Return [x, y] of the center of cell containing provided text 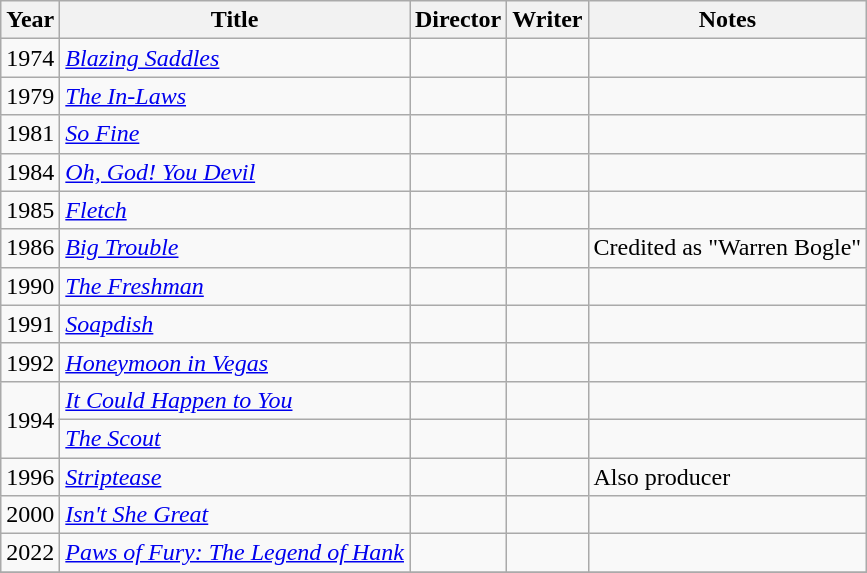
Oh, God! You Devil [235, 172]
Credited as "Warren Bogle" [728, 248]
1984 [30, 172]
Title [235, 20]
The Scout [235, 438]
Year [30, 20]
The Freshman [235, 286]
Writer [548, 20]
The In-Laws [235, 96]
1990 [30, 286]
Paws of Fury: The Legend of Hank [235, 553]
Big Trouble [235, 248]
2022 [30, 553]
1994 [30, 419]
So Fine [235, 134]
1979 [30, 96]
Director [458, 20]
1991 [30, 324]
It Could Happen to You [235, 400]
2000 [30, 515]
1986 [30, 248]
Soapdish [235, 324]
1981 [30, 134]
Honeymoon in Vegas [235, 362]
Notes [728, 20]
Fletch [235, 210]
1996 [30, 477]
Blazing Saddles [235, 58]
Isn't She Great [235, 515]
1992 [30, 362]
Also producer [728, 477]
Striptease [235, 477]
1985 [30, 210]
1974 [30, 58]
